Determine the [x, y] coordinate at the center of the cell enclosing the given text.  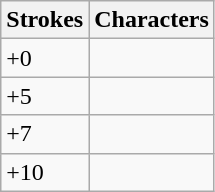
+7 [45, 134]
Strokes [45, 20]
+5 [45, 96]
+0 [45, 58]
Characters [152, 20]
+10 [45, 172]
